Find where the given text appears and provide that cell's center as (x, y) coordinate. 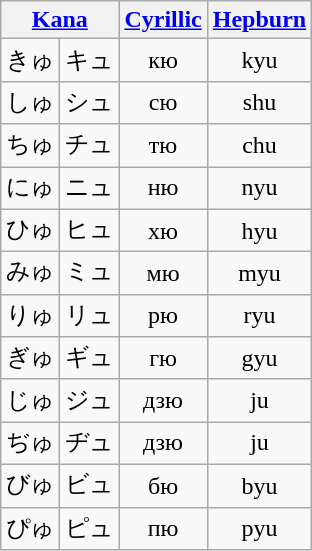
chu (259, 146)
Hepburn (259, 20)
ジュ (90, 400)
hyu (259, 230)
ギュ (90, 358)
ミュ (90, 274)
рю (163, 316)
хю (163, 230)
ひゅ (30, 230)
kyu (259, 60)
ぎゅ (30, 358)
みゅ (30, 274)
りゅ (30, 316)
ヒュ (90, 230)
じゅ (30, 400)
しゅ (30, 102)
shu (259, 102)
гю (163, 358)
nyu (259, 188)
ню (163, 188)
ニュ (90, 188)
リュ (90, 316)
сю (163, 102)
ryu (259, 316)
мю (163, 274)
myu (259, 274)
きゅ (30, 60)
тю (163, 146)
ビュ (90, 486)
ピュ (90, 528)
シュ (90, 102)
ヂュ (90, 444)
キュ (90, 60)
ちゅ (30, 146)
びゅ (30, 486)
チュ (90, 146)
pyu (259, 528)
бю (163, 486)
gyu (259, 358)
кю (163, 60)
Cyrillic (163, 20)
byu (259, 486)
ぴゅ (30, 528)
にゅ (30, 188)
Kana (60, 20)
пю (163, 528)
ぢゅ (30, 444)
